From the cell containing the given text, extract its center point as (x, y) coordinate. 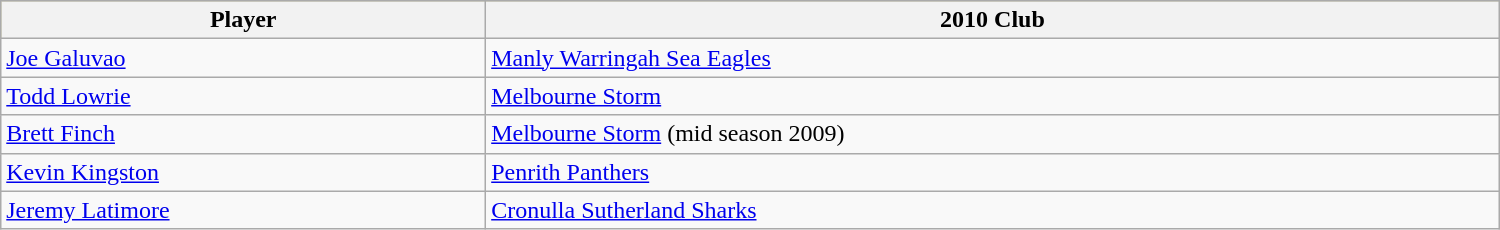
Jeremy Latimore (244, 210)
Penrith Panthers (993, 172)
Melbourne Storm (993, 96)
Cronulla Sutherland Sharks (993, 210)
Melbourne Storm (mid season 2009) (993, 134)
Brett Finch (244, 134)
Player (244, 20)
2010 Club (993, 20)
Joe Galuvao (244, 58)
Kevin Kingston (244, 172)
Todd Lowrie (244, 96)
Manly Warringah Sea Eagles (993, 58)
